Detect which cell encompasses the target text, then output its (x, y) center coordinate. 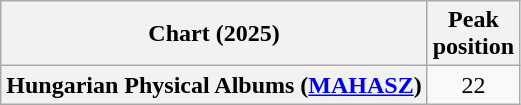
Peakposition (473, 34)
22 (473, 85)
Hungarian Physical Albums (MAHASZ) (214, 85)
Chart (2025) (214, 34)
